Detect which cell encompasses the target text, then output its [x, y] center coordinate. 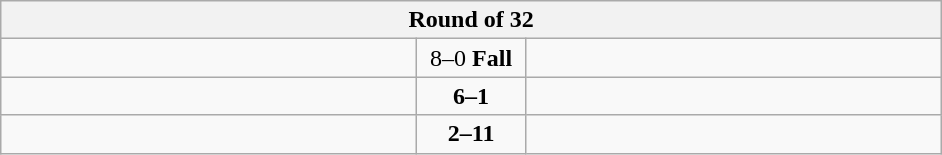
8–0 Fall [472, 58]
2–11 [472, 134]
Round of 32 [472, 20]
6–1 [472, 96]
